Provide the [x, y] coordinate of the cell's center where the given text is located.  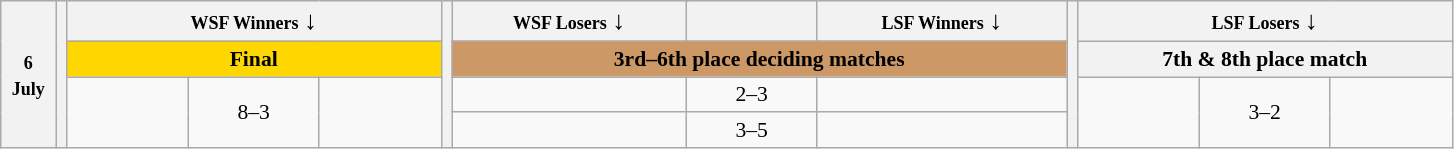
2–3 [752, 95]
7th & 8th place match [1264, 59]
WSF Losers ↓ [570, 21]
6July [28, 74]
3–2 [1265, 112]
LSF Losers ↓ [1264, 21]
8–3 [254, 112]
LSF Winners ↓ [942, 21]
3–5 [752, 131]
3rd–6th place deciding matches [760, 59]
Final [254, 59]
WSF Winners ↓ [254, 21]
